Determine the [X, Y] coordinate at the center of the cell enclosing the given text.  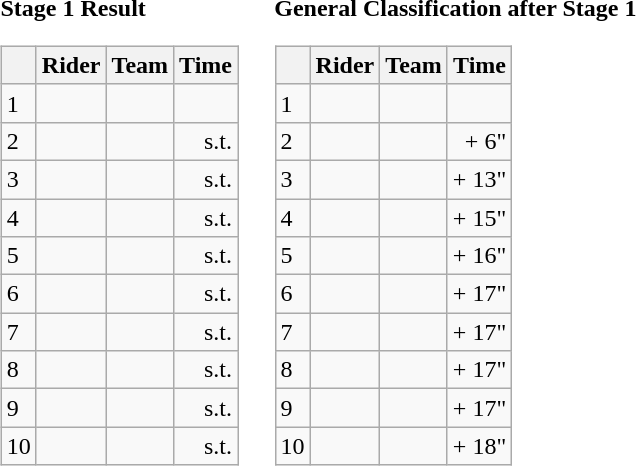
+ 6" [479, 141]
+ 18" [479, 446]
+ 16" [479, 256]
+ 15" [479, 217]
+ 13" [479, 179]
